Determine the [X, Y] coordinate at the center of the cell enclosing the given text.  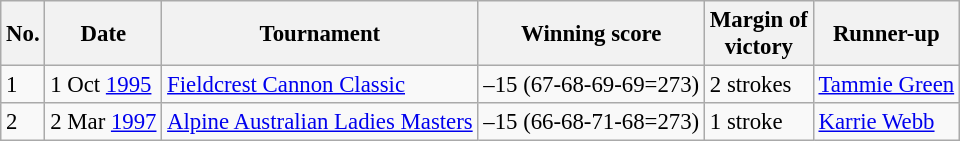
–15 (67-68-69-69=273) [592, 85]
Margin of victory [760, 34]
Tammie Green [886, 85]
2 Mar 1997 [104, 122]
2 [23, 122]
Date [104, 34]
2 strokes [760, 85]
No. [23, 34]
Fieldcrest Cannon Classic [320, 85]
Runner-up [886, 34]
Karrie Webb [886, 122]
Winning score [592, 34]
1 stroke [760, 122]
Tournament [320, 34]
–15 (66-68-71-68=273) [592, 122]
1 [23, 85]
1 Oct 1995 [104, 85]
Alpine Australian Ladies Masters [320, 122]
